Find where the given text appears and provide that cell's center as (x, y) coordinate. 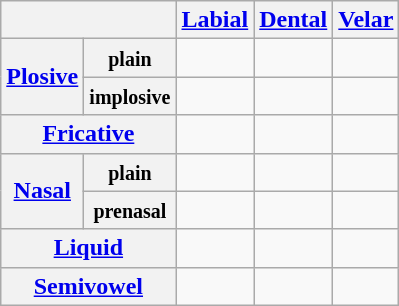
implosive (130, 96)
prenasal (130, 210)
Fricative (88, 134)
Labial (215, 20)
Velar (366, 20)
Liquid (88, 248)
Semivowel (88, 286)
Dental (294, 20)
Nasal (42, 191)
Plosive (42, 77)
